Search for the cell housing the specified text and yield its [X, Y] center coordinate. 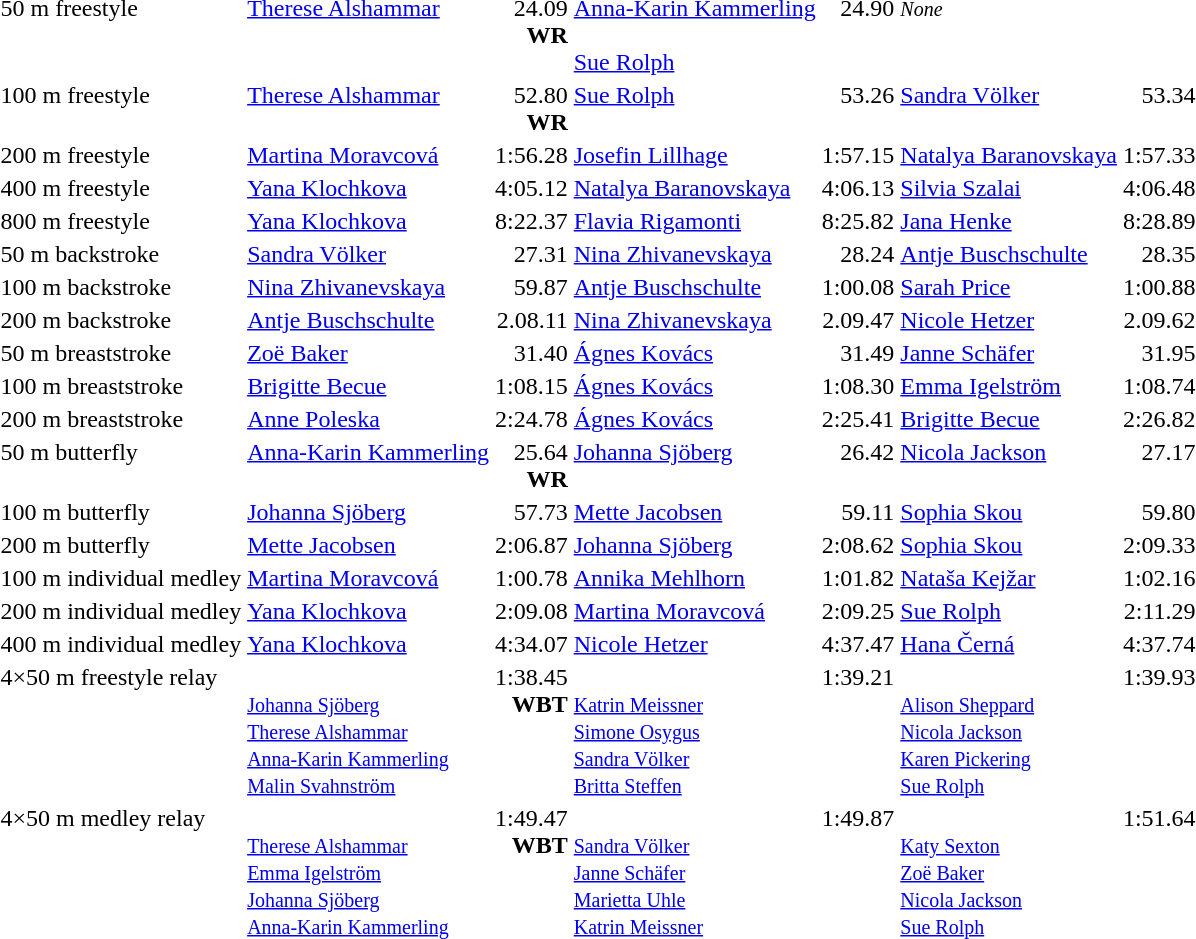
2:08.62 [858, 545]
Jana Henke [1009, 221]
1:57.15 [858, 155]
52.80WR [532, 108]
2:06.87 [532, 545]
25.64WR [532, 466]
28.24 [858, 254]
1:08.15 [532, 386]
Anna-Karin Kammerling [368, 466]
59.11 [858, 512]
2:24.78 [532, 419]
4:05.12 [532, 188]
Zoë Baker [368, 353]
4:34.07 [532, 644]
Alison SheppardNicola JacksonKaren PickeringSue Rolph [1009, 731]
Emma Igelström [1009, 386]
2.08.11 [532, 320]
4:37.47 [858, 644]
Annika Mehlhorn [694, 578]
2:25.41 [858, 419]
Janne Schäfer [1009, 353]
1:39.21 [858, 731]
2.09.47 [858, 320]
1:00.08 [858, 287]
26.42 [858, 466]
1:56.28 [532, 155]
Nataša Kejžar [1009, 578]
Johanna SjöbergTherese AlshammarAnna-Karin KammerlingMalin Svahnström [368, 731]
59.87 [532, 287]
1:38.45WBT [532, 731]
8:22.37 [532, 221]
Anne Poleska [368, 419]
27.31 [532, 254]
Nicola Jackson [1009, 466]
1:00.78 [532, 578]
31.49 [858, 353]
4:06.13 [858, 188]
Therese Alshammar [368, 108]
1:01.82 [858, 578]
Silvia Szalai [1009, 188]
57.73 [532, 512]
Katrin MeissnerSimone OsygusSandra VölkerBritta Steffen [694, 731]
2:09.25 [858, 611]
Sarah Price [1009, 287]
Josefin Lillhage [694, 155]
Flavia Rigamonti [694, 221]
2:09.08 [532, 611]
Hana Černá [1009, 644]
31.40 [532, 353]
53.26 [858, 108]
8:25.82 [858, 221]
1:08.30 [858, 386]
